Capture the cell that displays the provided text and extract its [X, Y] central coordinate. 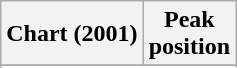
Peak position [189, 34]
Chart (2001) [72, 34]
